Return the [X, Y] coordinate for the center point of the cell that contains the specified text.  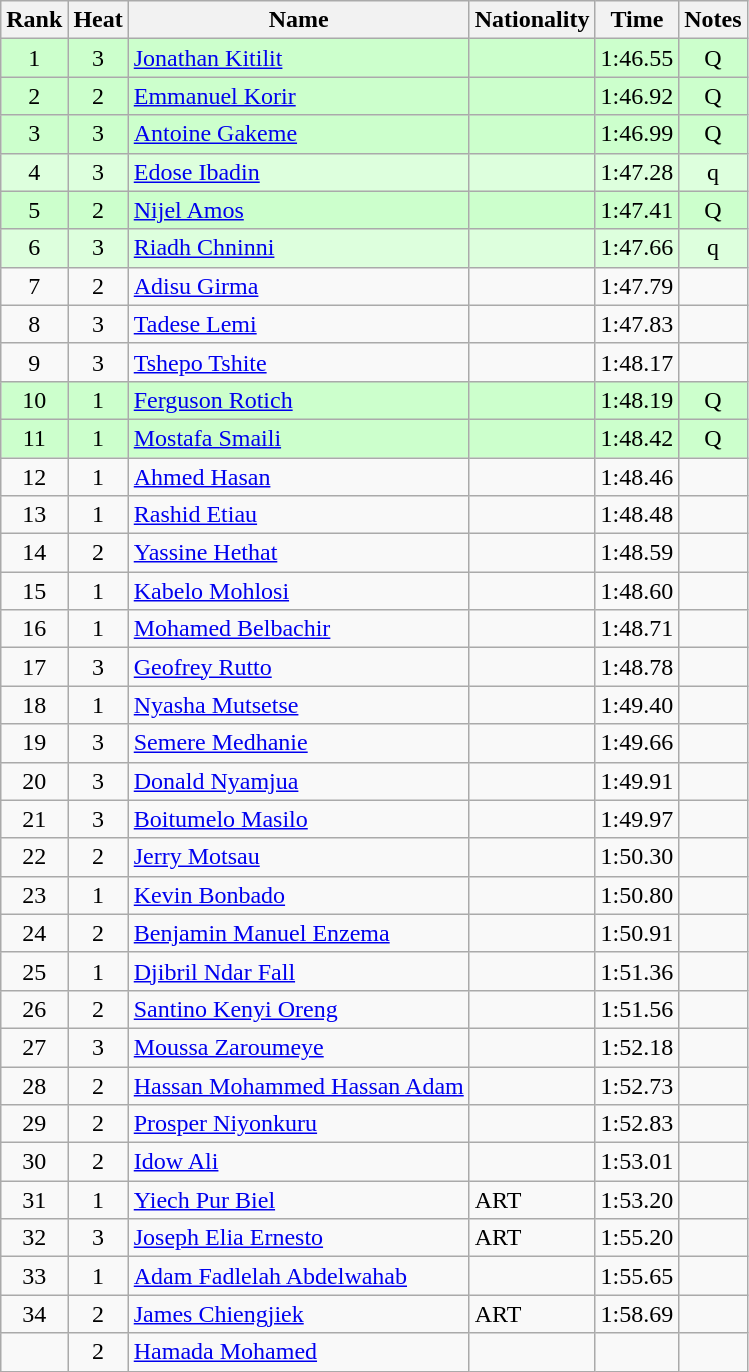
15 [34, 591]
Santino Kenyi Oreng [298, 1009]
Mohamed Belbachir [298, 629]
1:49.91 [637, 781]
31 [34, 1200]
Donald Nyamjua [298, 781]
1:47.28 [637, 172]
Emmanuel Korir [298, 96]
Adam Fadlelah Abdelwahab [298, 1276]
19 [34, 743]
Time [637, 20]
1:48.48 [637, 515]
Mostafa Smaili [298, 438]
Hassan Mohammed Hassan Adam [298, 1085]
Kevin Bonbado [298, 895]
Yiech Pur Biel [298, 1200]
27 [34, 1047]
Kabelo Mohlosi [298, 591]
Adisu Girma [298, 286]
1:48.19 [637, 400]
1:48.78 [637, 667]
Rank [34, 20]
1:47.83 [637, 324]
1:47.41 [637, 210]
Jerry Motsau [298, 857]
17 [34, 667]
Geofrey Rutto [298, 667]
Hamada Mohamed [298, 1352]
Joseph Elia Ernesto [298, 1238]
Djibril Ndar Fall [298, 971]
Tshepo Tshite [298, 362]
1:46.92 [637, 96]
Name [298, 20]
1:48.46 [637, 477]
12 [34, 477]
14 [34, 553]
32 [34, 1238]
1:52.83 [637, 1124]
1:51.56 [637, 1009]
1:52.73 [637, 1085]
Nijel Amos [298, 210]
34 [34, 1314]
Idow Ali [298, 1162]
23 [34, 895]
1:49.40 [637, 705]
1:46.99 [637, 134]
1:49.66 [637, 743]
Notes [713, 20]
Jonathan Kitilit [298, 58]
24 [34, 933]
25 [34, 971]
33 [34, 1276]
Riadh Chninni [298, 248]
Antoine Gakeme [298, 134]
1:48.59 [637, 553]
22 [34, 857]
1:48.42 [637, 438]
10 [34, 400]
20 [34, 781]
1:55.65 [637, 1276]
Nationality [532, 20]
26 [34, 1009]
1:50.80 [637, 895]
1:51.36 [637, 971]
9 [34, 362]
1:50.91 [637, 933]
Boitumelo Masilo [298, 819]
13 [34, 515]
Heat [98, 20]
1:53.20 [637, 1200]
Yassine Hethat [298, 553]
Tadese Lemi [298, 324]
1:48.17 [637, 362]
Edose Ibadin [298, 172]
7 [34, 286]
Prosper Niyonkuru [298, 1124]
1:48.60 [637, 591]
18 [34, 705]
1:55.20 [637, 1238]
Rashid Etiau [298, 515]
1:50.30 [637, 857]
28 [34, 1085]
1:47.79 [637, 286]
16 [34, 629]
Benjamin Manuel Enzema [298, 933]
4 [34, 172]
Ahmed Hasan [298, 477]
21 [34, 819]
Moussa Zaroumeye [298, 1047]
1:46.55 [637, 58]
1:47.66 [637, 248]
Nyasha Mutsetse [298, 705]
6 [34, 248]
Ferguson Rotich [298, 400]
1:53.01 [637, 1162]
1:52.18 [637, 1047]
5 [34, 210]
Semere Medhanie [298, 743]
29 [34, 1124]
1:58.69 [637, 1314]
1:49.97 [637, 819]
30 [34, 1162]
1:48.71 [637, 629]
James Chiengjiek [298, 1314]
11 [34, 438]
8 [34, 324]
